Find where the given text appears and provide that cell's center as (x, y) coordinate. 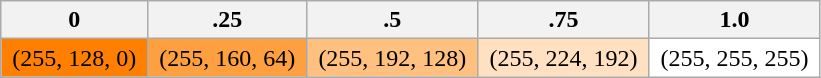
(255, 128, 0) (74, 58)
.75 (564, 20)
1.0 (734, 20)
(255, 192, 128) (392, 58)
.25 (228, 20)
(255, 224, 192) (564, 58)
(255, 160, 64) (228, 58)
(255, 255, 255) (734, 58)
0 (74, 20)
.5 (392, 20)
